From the cell containing the given text, extract its center point as (x, y) coordinate. 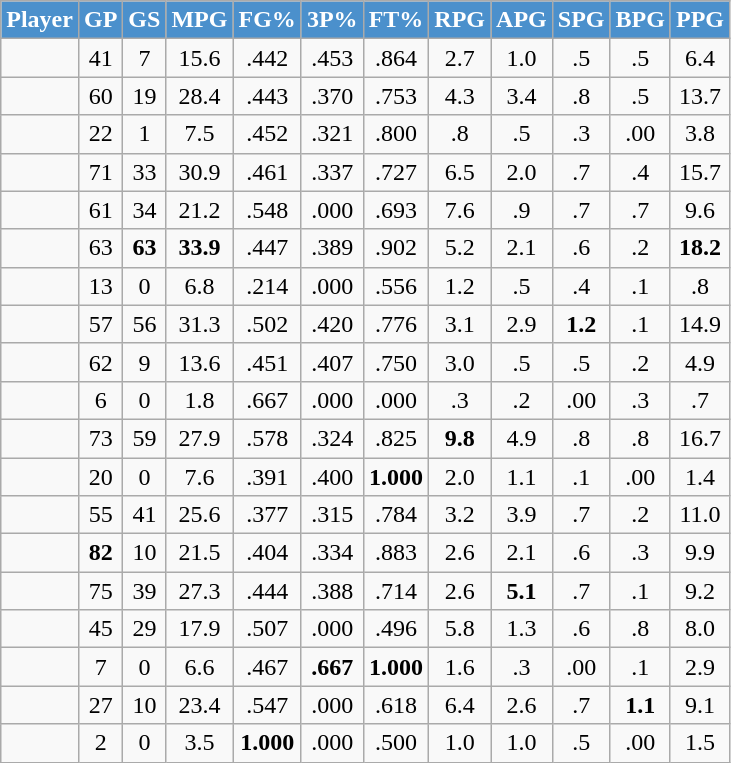
APG (522, 20)
45 (100, 629)
.391 (267, 477)
1.4 (700, 477)
.578 (267, 438)
FG% (267, 20)
9.1 (700, 705)
.400 (332, 477)
34 (144, 210)
RPG (460, 20)
55 (100, 515)
.404 (267, 553)
Player (40, 20)
.443 (267, 96)
23.4 (200, 705)
73 (100, 438)
20 (100, 477)
.502 (267, 324)
BPG (640, 20)
.467 (267, 667)
.618 (396, 705)
16.7 (700, 438)
GS (144, 20)
25.6 (200, 515)
.693 (396, 210)
.753 (396, 96)
.461 (267, 172)
.444 (267, 591)
.442 (267, 58)
3.4 (522, 96)
.451 (267, 362)
.9 (522, 210)
21.2 (200, 210)
6.8 (200, 286)
75 (100, 591)
21.5 (200, 553)
18.2 (700, 248)
MPG (200, 20)
.496 (396, 629)
56 (144, 324)
60 (100, 96)
14.9 (700, 324)
.548 (267, 210)
.407 (332, 362)
6.6 (200, 667)
13 (100, 286)
27.9 (200, 438)
1.3 (522, 629)
5.8 (460, 629)
8.0 (700, 629)
.507 (267, 629)
.324 (332, 438)
.334 (332, 553)
3P% (332, 20)
.902 (396, 248)
29 (144, 629)
39 (144, 591)
9 (144, 362)
4.3 (460, 96)
9.8 (460, 438)
.750 (396, 362)
82 (100, 553)
2.7 (460, 58)
11.0 (700, 515)
GP (100, 20)
1 (144, 134)
31.3 (200, 324)
.864 (396, 58)
.776 (396, 324)
3.9 (522, 515)
57 (100, 324)
.321 (332, 134)
5.2 (460, 248)
59 (144, 438)
3.8 (700, 134)
61 (100, 210)
5.1 (522, 591)
71 (100, 172)
1.5 (700, 743)
.714 (396, 591)
.370 (332, 96)
.883 (396, 553)
22 (100, 134)
1.8 (200, 400)
.784 (396, 515)
.452 (267, 134)
27 (100, 705)
6.5 (460, 172)
3.0 (460, 362)
9.2 (700, 591)
17.9 (200, 629)
.420 (332, 324)
9.6 (700, 210)
62 (100, 362)
.214 (267, 286)
6 (100, 400)
9.9 (700, 553)
.315 (332, 515)
PPG (700, 20)
3.1 (460, 324)
3.2 (460, 515)
7.5 (200, 134)
33.9 (200, 248)
27.3 (200, 591)
.500 (396, 743)
.800 (396, 134)
1.6 (460, 667)
19 (144, 96)
15.6 (200, 58)
2 (100, 743)
.547 (267, 705)
30.9 (200, 172)
.388 (332, 591)
.377 (267, 515)
FT% (396, 20)
.447 (267, 248)
.825 (396, 438)
.337 (332, 172)
3.5 (200, 743)
15.7 (700, 172)
13.6 (200, 362)
SPG (581, 20)
13.7 (700, 96)
.453 (332, 58)
.556 (396, 286)
28.4 (200, 96)
.389 (332, 248)
.727 (396, 172)
33 (144, 172)
